For the text-containing cell, return its midpoint in (X, Y) coordinate format. 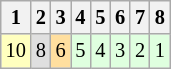
10 (16, 51)
7 (140, 17)
